Capture the cell that displays the provided text and extract its (X, Y) central coordinate. 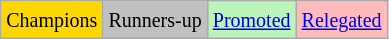
Promoted (252, 20)
Relegated (342, 20)
Runners-up (155, 20)
Champions (52, 20)
